Provide the (X, Y) coordinate of the cell's center where the given text is located.  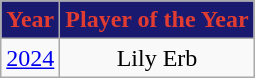
2024 (30, 58)
Year (30, 20)
Lily Erb (157, 58)
Player of the Year (157, 20)
